Return [x, y] of the center of cell containing provided text 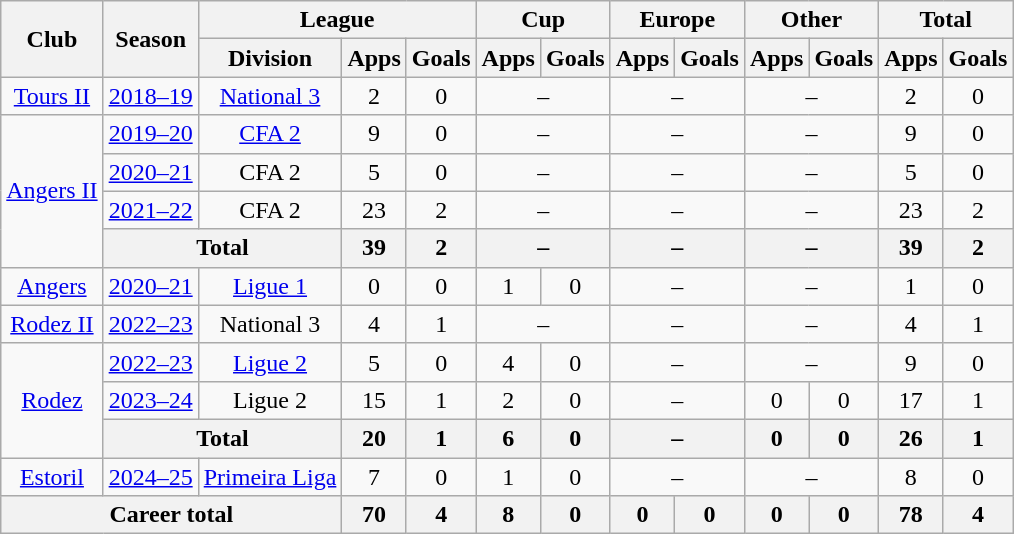
Angers II [52, 191]
League [337, 20]
Primeira Liga [270, 477]
Estoril [52, 477]
Other [811, 20]
20 [374, 438]
2024–25 [150, 477]
Club [52, 39]
26 [911, 438]
Cup [543, 20]
Europe [677, 20]
2021–22 [150, 210]
2023–24 [150, 400]
2019–20 [150, 134]
Rodez [52, 400]
17 [911, 400]
78 [911, 515]
6 [508, 438]
Season [150, 39]
2018–19 [150, 96]
Angers [52, 286]
15 [374, 400]
Rodez II [52, 324]
Career total [172, 515]
Tours II [52, 96]
Ligue 1 [270, 286]
70 [374, 515]
7 [374, 477]
Division [270, 58]
